Determine the [x, y] coordinate at the center of the cell enclosing the given text.  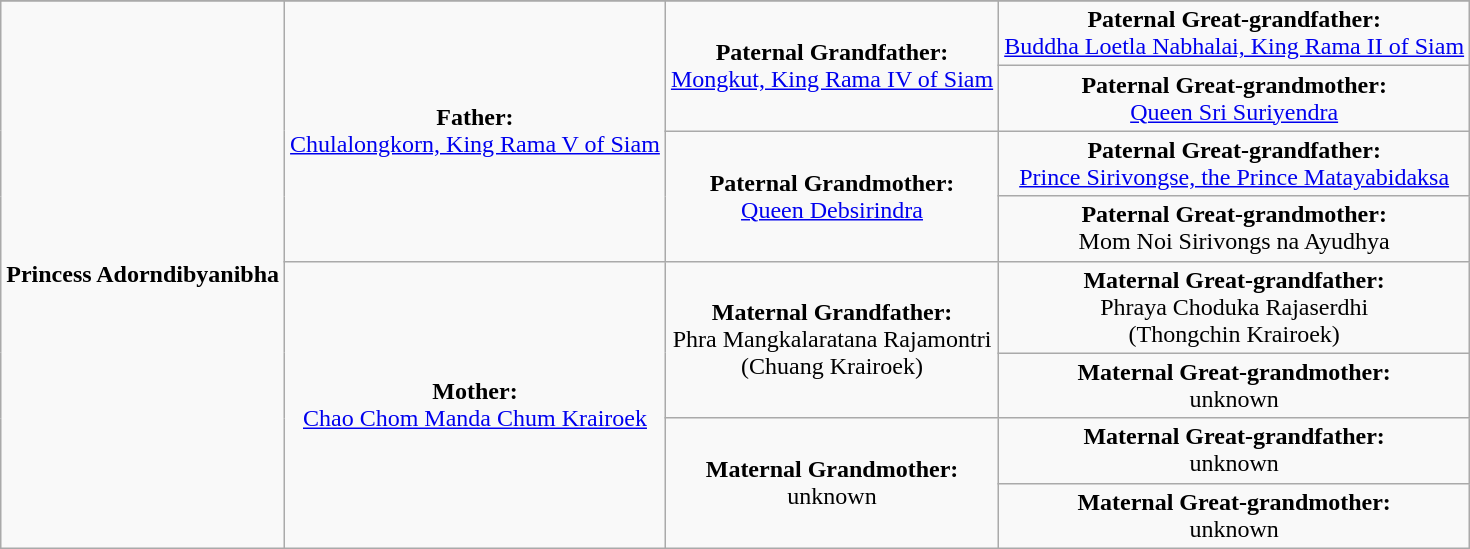
Maternal Grandfather:Phra Mangkalaratana Rajamontri(Chuang Krairoek) [832, 340]
Paternal Great-grandmother:Queen Sri Suriyendra [1234, 98]
Father:Chulalongkorn, King Rama V of Siam [476, 131]
Paternal Great-grandmother:Mom Noi Sirivongs na Ayudhya [1234, 228]
Maternal Great-grandfather:Phraya Choduka Rajaserdhi(Thongchin Krairoek) [1234, 307]
Paternal Grandmother:Queen Debsirindra [832, 196]
Paternal Great-grandfather:Buddha Loetla Nabhalai, King Rama II of Siam [1234, 34]
Paternal Grandfather:Mongkut, King Rama IV of Siam [832, 66]
Princess Adorndibyanibha [143, 275]
Paternal Great-grandfather:Prince Sirivongse, the Prince Matayabidaksa [1234, 164]
Mother:Chao Chom Manda Chum Krairoek [476, 404]
Maternal Grandmother:unknown [832, 483]
Maternal Great-grandfather:unknown [1234, 450]
